Find where the given text appears and provide that cell's center as (X, Y) coordinate. 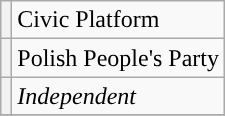
Polish People's Party (118, 58)
Independent (118, 96)
Civic Platform (118, 20)
